Find where the given text appears and provide that cell's center as [X, Y] coordinate. 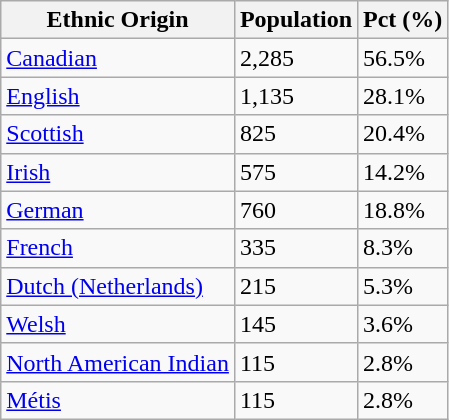
Métis [118, 400]
French [118, 248]
Scottish [118, 134]
North American Indian [118, 362]
14.2% [403, 172]
Welsh [118, 324]
20.4% [403, 134]
3.6% [403, 324]
German [118, 210]
Dutch (Netherlands) [118, 286]
760 [296, 210]
28.1% [403, 96]
575 [296, 172]
335 [296, 248]
8.3% [403, 248]
145 [296, 324]
825 [296, 134]
18.8% [403, 210]
1,135 [296, 96]
Population [296, 20]
56.5% [403, 58]
215 [296, 286]
Ethnic Origin [118, 20]
Irish [118, 172]
Canadian [118, 58]
5.3% [403, 286]
Pct (%) [403, 20]
2,285 [296, 58]
English [118, 96]
